Search for the cell housing the specified text and yield its [X, Y] center coordinate. 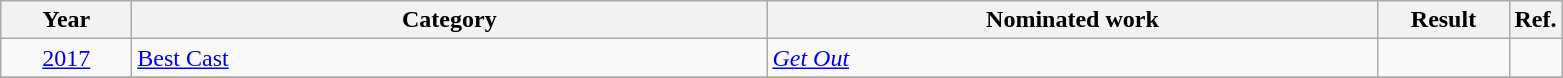
Nominated work [1072, 20]
2017 [66, 58]
Result [1444, 20]
Best Cast [450, 58]
Ref. [1536, 20]
Category [450, 20]
Year [66, 20]
Get Out [1072, 58]
